Scan for the cell matching the given text and deliver its [x, y] coordinate at center. 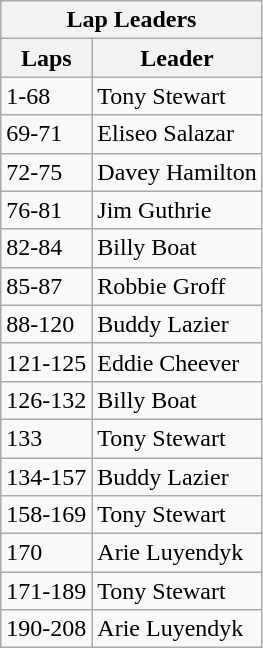
69-71 [46, 134]
170 [46, 553]
Laps [46, 58]
126-132 [46, 400]
171-189 [46, 591]
134-157 [46, 477]
82-84 [46, 248]
Lap Leaders [132, 20]
Robbie Groff [177, 286]
Eliseo Salazar [177, 134]
Leader [177, 58]
72-75 [46, 172]
190-208 [46, 629]
1-68 [46, 96]
Eddie Cheever [177, 362]
Davey Hamilton [177, 172]
158-169 [46, 515]
85-87 [46, 286]
88-120 [46, 324]
121-125 [46, 362]
76-81 [46, 210]
133 [46, 438]
Jim Guthrie [177, 210]
